Identify which cell holds the provided text, then report its (x, y) central coordinate. 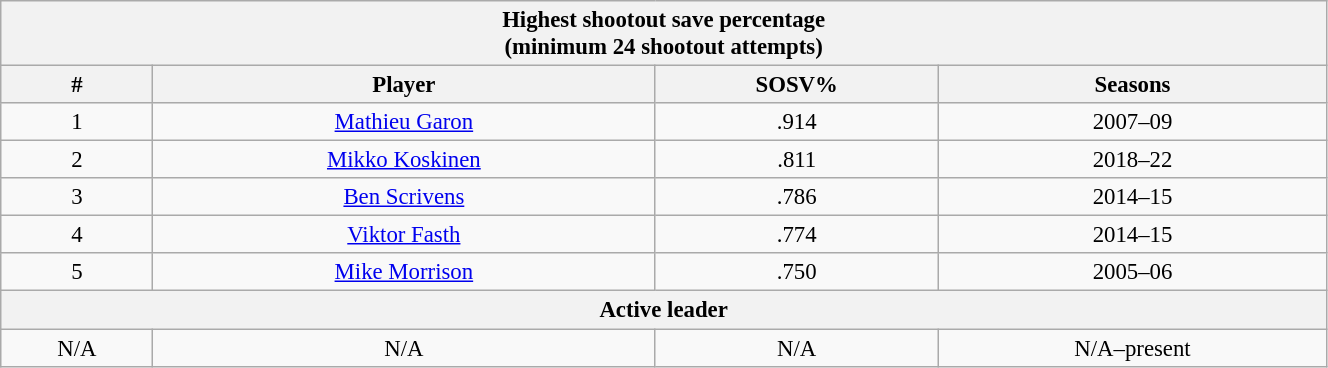
.914 (797, 122)
3 (77, 197)
Mike Morrison (404, 273)
4 (77, 235)
Ben Scrivens (404, 197)
N/A–present (1133, 348)
.786 (797, 197)
Player (404, 85)
SOSV% (797, 85)
.750 (797, 273)
Mathieu Garon (404, 122)
Mikko Koskinen (404, 160)
Viktor Fasth (404, 235)
# (77, 85)
2005–06 (1133, 273)
2007–09 (1133, 122)
Seasons (1133, 85)
5 (77, 273)
.811 (797, 160)
.774 (797, 235)
1 (77, 122)
2 (77, 160)
Active leader (664, 310)
Highest shootout save percentage(minimum 24 shootout attempts) (664, 34)
2018–22 (1133, 160)
